Extract the (X, Y) coordinate from the center of the cell holding the provided text.  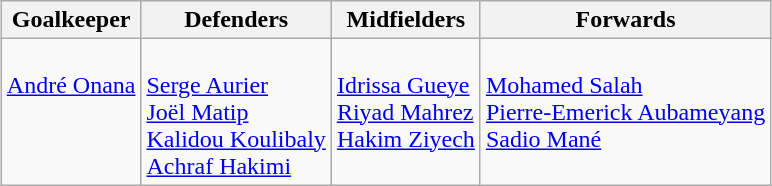
Idrissa Gueye Riyad Mahrez Hakim Ziyech (406, 112)
Goalkeeper (71, 20)
Serge Aurier Joël Matip Kalidou Koulibaly Achraf Hakimi (236, 112)
Forwards (625, 20)
André Onana (71, 112)
Mohamed Salah Pierre-Emerick Aubameyang Sadio Mané (625, 112)
Midfielders (406, 20)
Defenders (236, 20)
